Provide the [x, y] coordinate of the cell's center where the given text is located.  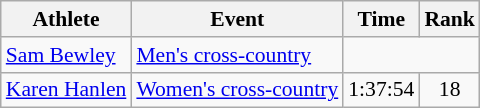
Karen Hanlen [66, 90]
Women's cross-country [237, 90]
18 [450, 90]
Men's cross-country [237, 55]
Time [381, 19]
Event [237, 19]
Rank [450, 19]
Athlete [66, 19]
1:37:54 [381, 90]
Sam Bewley [66, 55]
